Pinpoint the cell where the given text exists, returning its (x, y) midpoint coordinate. 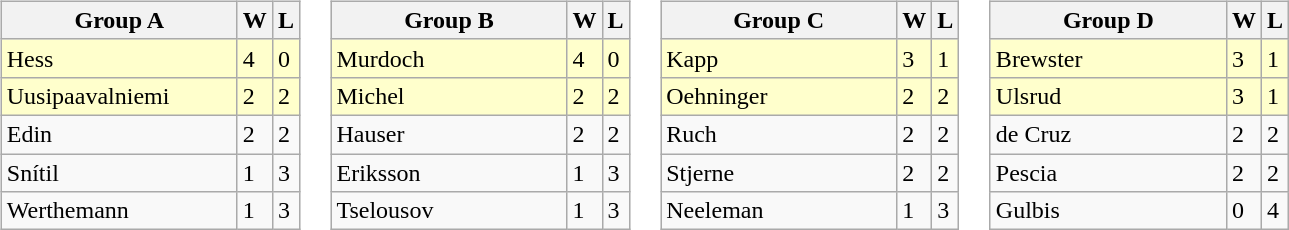
Brewster (1108, 58)
Michel (449, 96)
Group D (1108, 20)
Eriksson (449, 173)
Tselousov (449, 211)
Kapp (779, 58)
Pescia (1108, 173)
Snítil (119, 173)
Werthemann (119, 211)
Group A (119, 20)
Oehninger (779, 96)
Gulbis (1108, 211)
Ulsrud (1108, 96)
Uusipaavalniemi (119, 96)
Hess (119, 58)
Group C (779, 20)
de Cruz (1108, 134)
Ruch (779, 134)
Neeleman (779, 211)
Stjerne (779, 173)
Edin (119, 134)
Group B (449, 20)
Hauser (449, 134)
Murdoch (449, 58)
